Return (X, Y) of the center of cell containing provided text 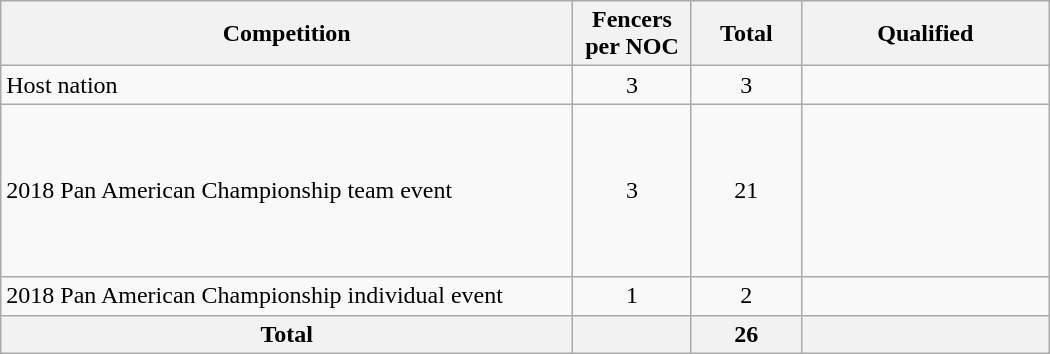
Competition (287, 34)
1 (632, 296)
2 (746, 296)
Fencers per NOC (632, 34)
26 (746, 334)
2018 Pan American Championship individual event (287, 296)
21 (746, 190)
2018 Pan American Championship team event (287, 190)
Qualified (925, 34)
Host nation (287, 85)
